From the cell containing the given text, extract its center point as (x, y) coordinate. 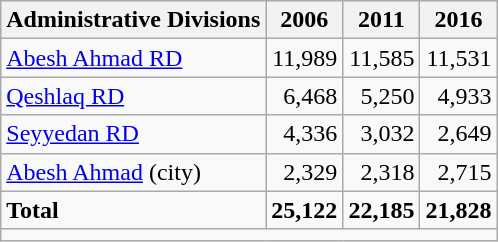
11,531 (458, 58)
2,649 (458, 134)
Abesh Ahmad RD (134, 58)
Total (134, 210)
22,185 (382, 210)
21,828 (458, 210)
2011 (382, 20)
5,250 (382, 96)
Administrative Divisions (134, 20)
2,715 (458, 172)
Abesh Ahmad (city) (134, 172)
2,318 (382, 172)
2,329 (304, 172)
6,468 (304, 96)
4,336 (304, 134)
11,585 (382, 58)
11,989 (304, 58)
2006 (304, 20)
3,032 (382, 134)
4,933 (458, 96)
Qeshlaq RD (134, 96)
25,122 (304, 210)
2016 (458, 20)
Seyyedan RD (134, 134)
